For the text-containing cell, return its midpoint in [x, y] coordinate format. 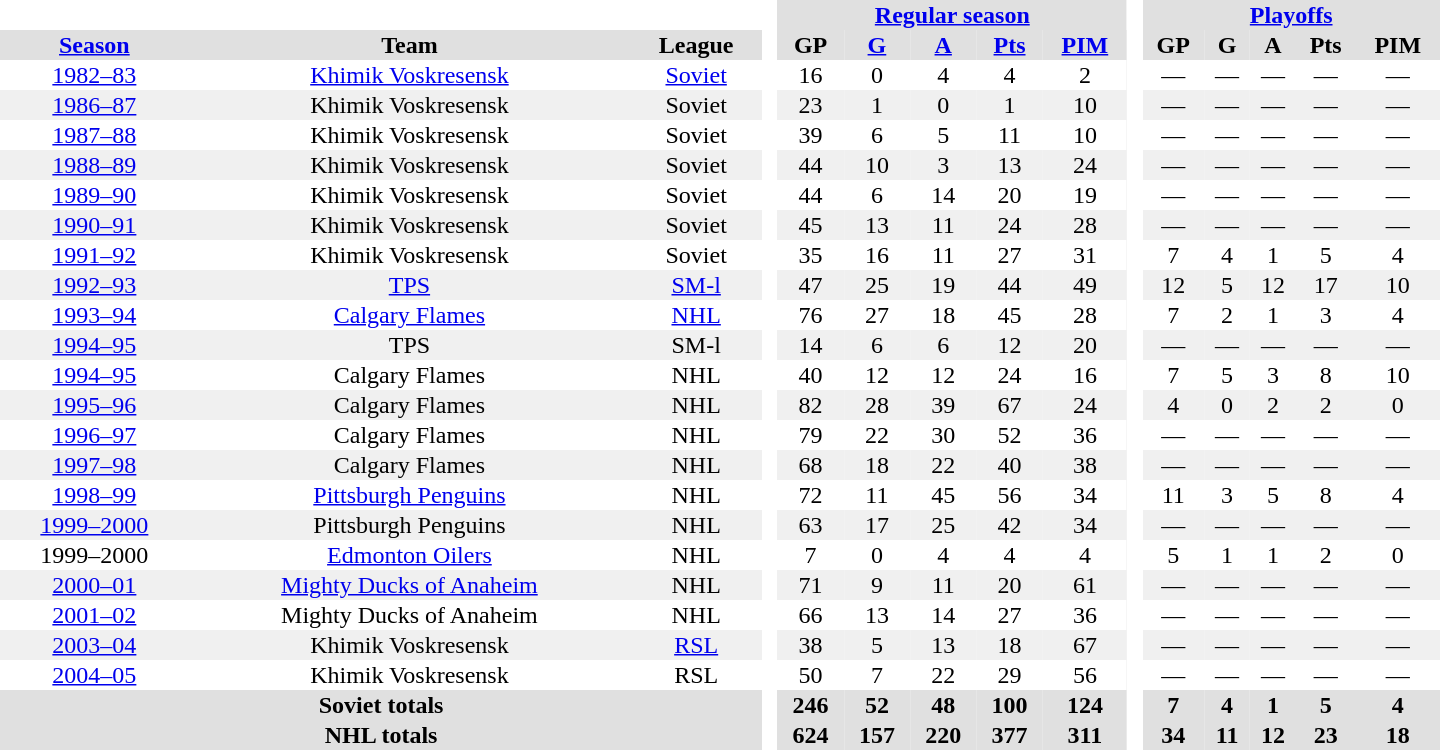
2003–04 [94, 645]
30 [943, 435]
1991–92 [94, 255]
Team [410, 45]
1995–96 [94, 405]
50 [810, 675]
Season [94, 45]
246 [810, 705]
29 [1009, 675]
1998–99 [94, 495]
Regular season [952, 15]
47 [810, 285]
2001–02 [94, 615]
377 [1009, 735]
79 [810, 435]
31 [1085, 255]
NHL totals [381, 735]
1987–88 [94, 135]
82 [810, 405]
1989–90 [94, 195]
2000–01 [94, 585]
1996–97 [94, 435]
1990–91 [94, 225]
1982–83 [94, 75]
624 [810, 735]
311 [1085, 735]
Soviet totals [381, 705]
100 [1009, 705]
Edmonton Oilers [410, 555]
9 [877, 585]
League [696, 45]
1988–89 [94, 165]
Playoffs [1291, 15]
76 [810, 315]
61 [1085, 585]
1993–94 [94, 315]
157 [877, 735]
49 [1085, 285]
68 [810, 465]
1992–93 [94, 285]
1986–87 [94, 105]
2004–05 [94, 675]
1997–98 [94, 465]
48 [943, 705]
42 [1009, 525]
124 [1085, 705]
72 [810, 495]
63 [810, 525]
71 [810, 585]
220 [943, 735]
35 [810, 255]
66 [810, 615]
